Pinpoint the cell where the given text exists, returning its [x, y] midpoint coordinate. 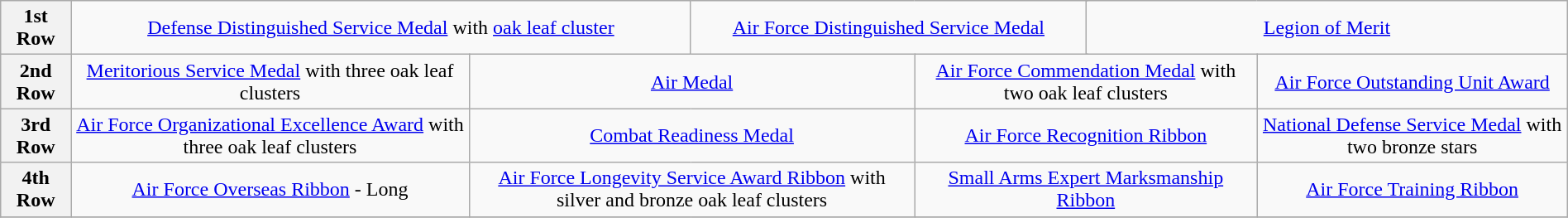
Air Force Commendation Medal with two oak leaf clusters [1086, 81]
Air Force Outstanding Unit Award [1413, 81]
2nd Row [36, 81]
Combat Readiness Medal [691, 136]
Legion of Merit [1327, 28]
Small Arms Expert Marksmanship Ribbon [1086, 189]
Air Force Training Ribbon [1413, 189]
Air Force Organizational Excellence Award with three oak leaf clusters [270, 136]
4th Row [36, 189]
Air Medal [691, 81]
Meritorious Service Medal with three oak leaf clusters [270, 81]
Defense Distinguished Service Medal with oak leaf cluster [381, 28]
National Defense Service Medal with two bronze stars [1413, 136]
Air Force Recognition Ribbon [1086, 136]
3rd Row [36, 136]
Air Force Distinguished Service Medal [888, 28]
Air Force Longevity Service Award Ribbon with silver and bronze oak leaf clusters [691, 189]
Air Force Overseas Ribbon - Long [270, 189]
1st Row [36, 28]
